Identify which cell holds the provided text, then report its (x, y) central coordinate. 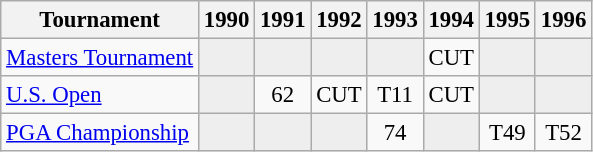
U.S. Open (100, 95)
1993 (395, 20)
Tournament (100, 20)
1992 (339, 20)
T11 (395, 95)
1994 (451, 20)
1995 (507, 20)
1990 (227, 20)
T49 (507, 133)
T52 (563, 133)
62 (283, 95)
1996 (563, 20)
Masters Tournament (100, 58)
1991 (283, 20)
74 (395, 133)
PGA Championship (100, 133)
